Scan for the cell matching the given text and deliver its (x, y) coordinate at center. 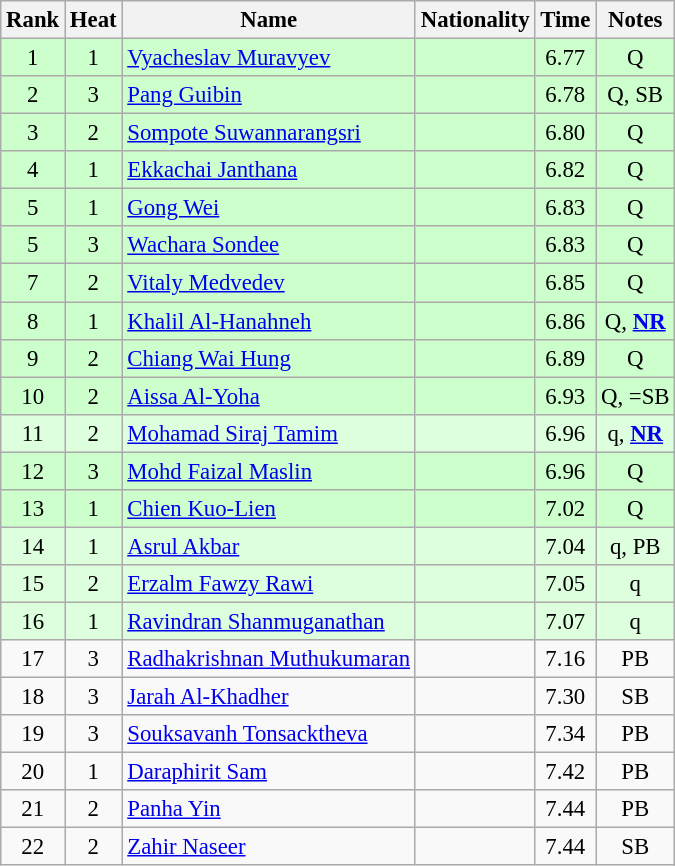
6.80 (566, 133)
Gong Wei (268, 208)
Mohamad Siraj Tamim (268, 433)
6.77 (566, 58)
7.05 (566, 584)
7.04 (566, 546)
21 (33, 809)
17 (33, 659)
16 (33, 621)
6.89 (566, 358)
7.02 (566, 509)
13 (33, 509)
14 (33, 546)
Khalil Al-Hanahneh (268, 321)
22 (33, 847)
20 (33, 772)
7 (33, 283)
11 (33, 433)
Q, =SB (636, 396)
Asrul Akbar (268, 546)
Vitaly Medvedev (268, 283)
Notes (636, 20)
Jarah Al-Khadher (268, 697)
8 (33, 321)
Heat (94, 20)
Q, NR (636, 321)
6.82 (566, 170)
q, NR (636, 433)
6.85 (566, 283)
Radhakrishnan Muthukumaran (268, 659)
7.16 (566, 659)
19 (33, 734)
Ekkachai Janthana (268, 170)
Chien Kuo-Lien (268, 509)
7.30 (566, 697)
q, PB (636, 546)
Nationality (474, 20)
Ravindran Shanmuganathan (268, 621)
4 (33, 170)
15 (33, 584)
12 (33, 471)
Panha Yin (268, 809)
Wachara Sondee (268, 245)
9 (33, 358)
Chiang Wai Hung (268, 358)
Mohd Faizal Maslin (268, 471)
Aissa Al-Yoha (268, 396)
6.86 (566, 321)
7.07 (566, 621)
7.42 (566, 772)
Pang Guibin (268, 95)
Rank (33, 20)
10 (33, 396)
Name (268, 20)
Zahir Naseer (268, 847)
Daraphirit Sam (268, 772)
Time (566, 20)
Souksavanh Tonsacktheva (268, 734)
6.78 (566, 95)
Q, SB (636, 95)
Sompote Suwannarangsri (268, 133)
Vyacheslav Muravyev (268, 58)
6.93 (566, 396)
18 (33, 697)
Erzalm Fawzy Rawi (268, 584)
7.34 (566, 734)
